Pinpoint the cell where the given text exists, returning its [X, Y] midpoint coordinate. 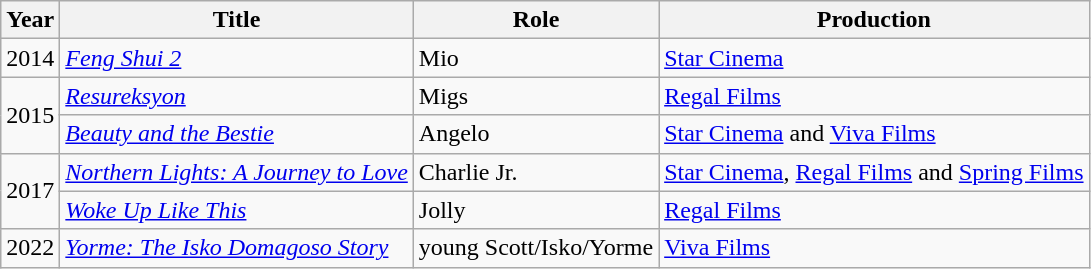
young Scott/Isko/Yorme [536, 248]
Northern Lights: A Journey to Love [237, 172]
2017 [30, 191]
Production [874, 20]
Viva Films [874, 248]
2015 [30, 115]
2014 [30, 58]
Charlie Jr. [536, 172]
Star Cinema and Viva Films [874, 134]
Feng Shui 2 [237, 58]
Beauty and the Bestie [237, 134]
Woke Up Like This [237, 210]
Mio [536, 58]
Yorme: The Isko Domagoso Story [237, 248]
Migs [536, 96]
Year [30, 20]
Angelo [536, 134]
Role [536, 20]
Resureksyon [237, 96]
Title [237, 20]
2022 [30, 248]
Star Cinema [874, 58]
Jolly [536, 210]
Star Cinema, Regal Films and Spring Films [874, 172]
